Output the [X, Y] coordinate of the center of the cell containing the given text.  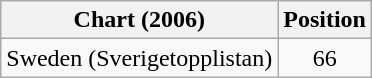
Position [325, 20]
66 [325, 58]
Sweden (Sverigetopplistan) [140, 58]
Chart (2006) [140, 20]
